Locate the cell with the specified text and output its [x, y] center coordinate. 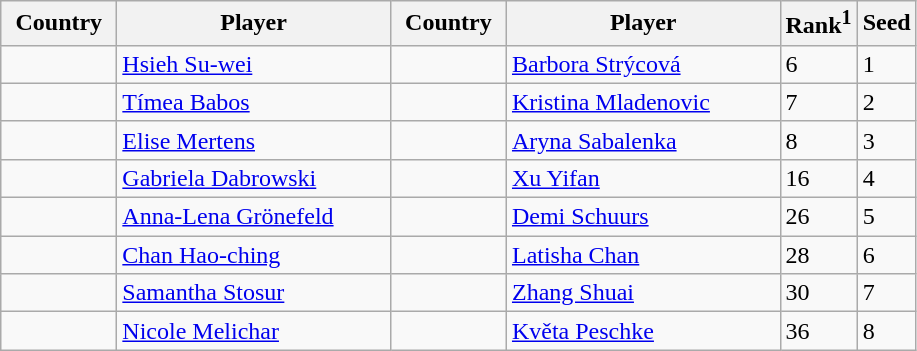
Nicole Melichar [254, 331]
Demi Schuurs [643, 217]
Aryna Sabalenka [643, 140]
28 [818, 255]
Samantha Stosur [254, 293]
3 [886, 140]
Květa Peschke [643, 331]
36 [818, 331]
26 [818, 217]
2 [886, 102]
Hsieh Su-wei [254, 64]
30 [818, 293]
16 [818, 178]
Xu Yifan [643, 178]
Zhang Shuai [643, 293]
Latisha Chan [643, 255]
5 [886, 217]
4 [886, 178]
Chan Hao-ching [254, 255]
Tímea Babos [254, 102]
Elise Mertens [254, 140]
Gabriela Dabrowski [254, 178]
Rank1 [818, 24]
Kristina Mladenovic [643, 102]
Seed [886, 24]
Barbora Strýcová [643, 64]
1 [886, 64]
Anna-Lena Grönefeld [254, 217]
